Find where the given text appears and provide that cell's center as (x, y) coordinate. 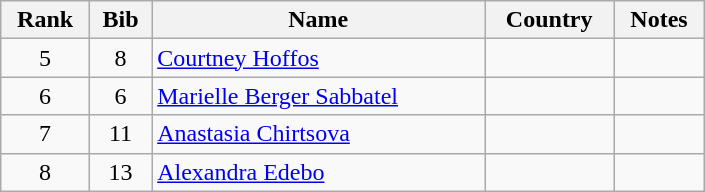
13 (120, 172)
Name (318, 20)
Marielle Berger Sabbatel (318, 96)
Rank (46, 20)
Notes (659, 20)
Country (550, 20)
11 (120, 134)
Bib (120, 20)
Alexandra Edebo (318, 172)
Courtney Hoffos (318, 58)
5 (46, 58)
7 (46, 134)
Anastasia Chirtsova (318, 134)
